Determine the (X, Y) coordinate at the center of the cell enclosing the given text.  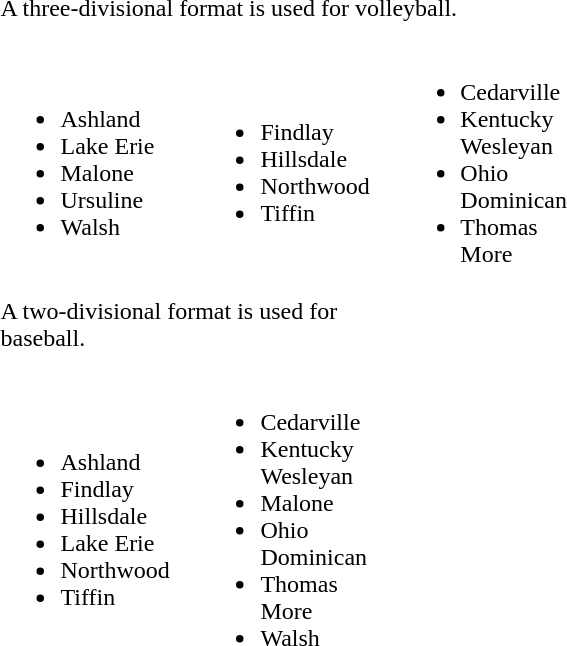
FindlayHillsdaleNorthwoodTiffin (298, 160)
